Provide the [x, y] coordinate of the cell's center where the given text is located.  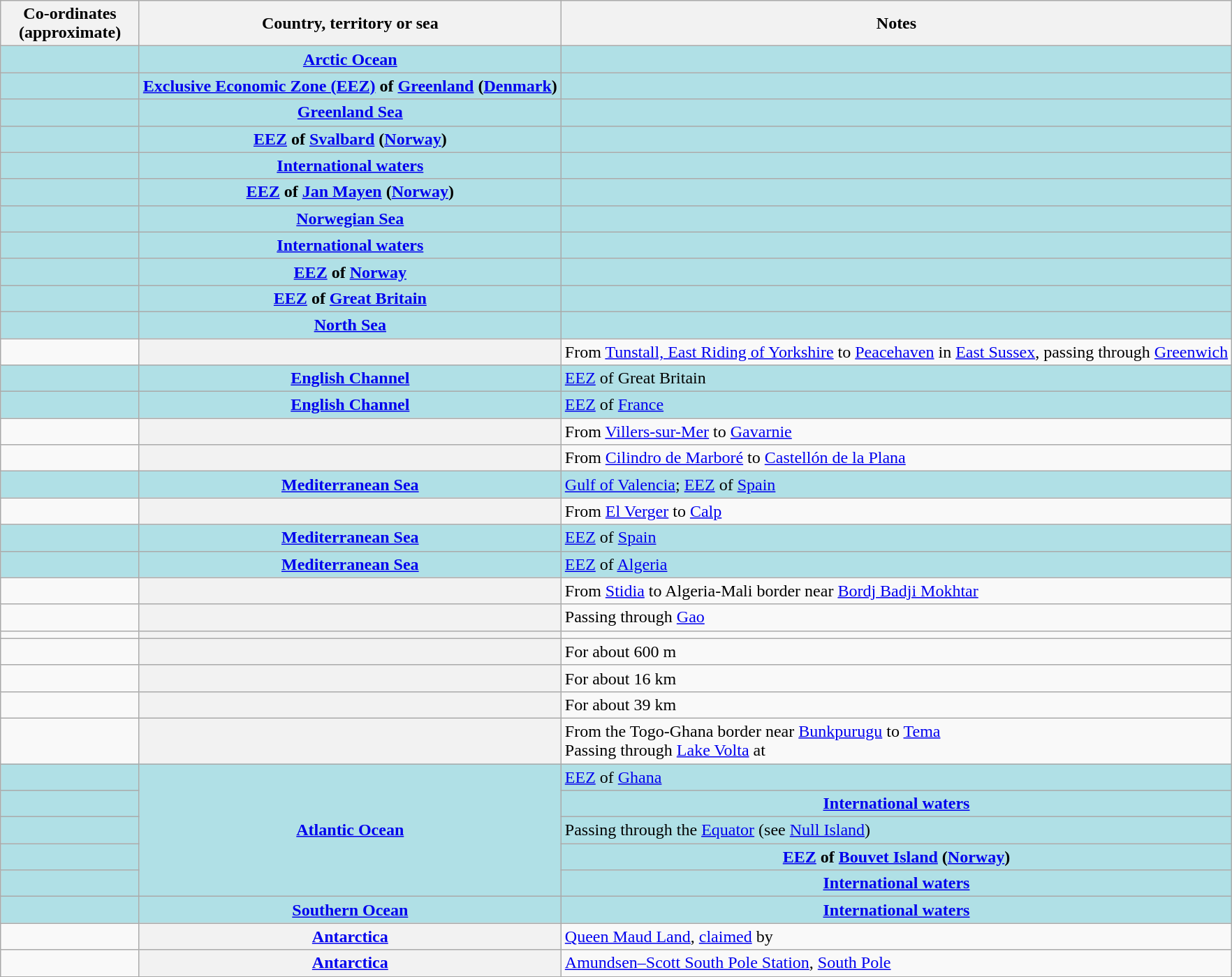
EEZ of France [896, 405]
EEZ of Svalbard (Norway) [350, 139]
Co-ordinates(approximate) [70, 24]
From Cilindro de Marboré to Castellón de la Plana [896, 458]
EEZ of Bouvet Island (Norway) [896, 857]
Gulf of Valencia; EEZ of Spain [896, 485]
From Stidia to Algeria-Mali border near Bordj Badji Mokhtar [896, 591]
EEZ of Norway [350, 272]
Southern Ocean [350, 910]
For about 16 km [896, 678]
Greenland Sea [350, 112]
Exclusive Economic Zone (EEZ) of Greenland (Denmark) [350, 86]
Notes [896, 24]
From the Togo-Ghana border near Bunkpurugu to TemaPassing through Lake Volta at [896, 740]
From Villers-sur-Mer to Gavarnie [896, 432]
Country, territory or sea [350, 24]
EEZ of Spain [896, 538]
For about 39 km [896, 705]
For about 600 m [896, 652]
North Sea [350, 325]
From Tunstall, East Riding of Yorkshire to Peacehaven in East Sussex, passing through Greenwich [896, 351]
EEZ of Algeria [896, 564]
Norwegian Sea [350, 219]
Amundsen–Scott South Pole Station, South Pole [896, 963]
EEZ of Jan Mayen (Norway) [350, 192]
Passing through the Equator (see Null Island) [896, 830]
Queen Maud Land, claimed by [896, 936]
Arctic Ocean [350, 59]
Passing through Gao [896, 617]
EEZ of Ghana [896, 777]
From El Verger to Calp [896, 511]
Atlantic Ocean [350, 830]
